Pinpoint the cell where the given text exists, returning its (X, Y) midpoint coordinate. 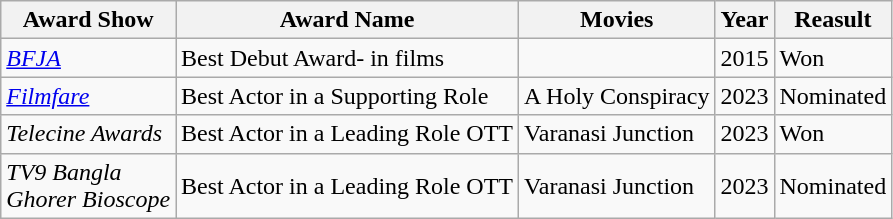
Award Name (348, 20)
Year (744, 20)
Reasult (833, 20)
2015 (744, 58)
A Holy Conspiracy (617, 96)
Movies (617, 20)
BFJA (88, 58)
Best Debut Award- in films (348, 58)
Telecine Awards (88, 134)
Filmfare (88, 96)
Best Actor in a Supporting Role (348, 96)
Award Show (88, 20)
TV9 BanglaGhorer Bioscope (88, 186)
